Search for the cell housing the specified text and yield its (X, Y) center coordinate. 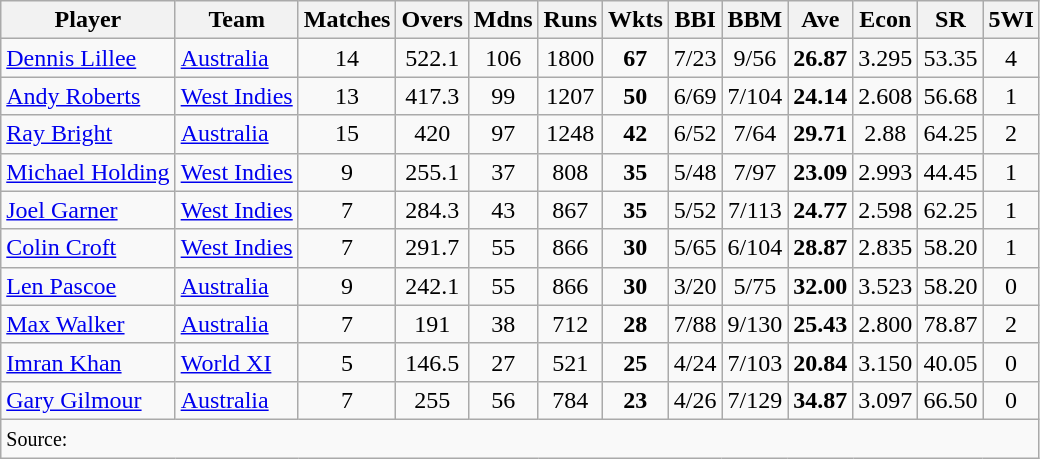
284.3 (432, 210)
37 (503, 172)
Michael Holding (88, 172)
Matches (347, 20)
7/103 (755, 362)
24.77 (820, 210)
Mdns (503, 20)
53.35 (950, 58)
Dennis Lillee (88, 58)
15 (347, 134)
146.5 (432, 362)
7/64 (755, 134)
4 (1011, 58)
3.097 (886, 400)
Len Pascoe (88, 286)
6/52 (695, 134)
25.43 (820, 324)
255.1 (432, 172)
7/104 (755, 96)
Wkts (636, 20)
1800 (570, 58)
784 (570, 400)
13 (347, 96)
Colin Croft (88, 248)
9/56 (755, 58)
7/129 (755, 400)
521 (570, 362)
291.7 (432, 248)
99 (503, 96)
23.09 (820, 172)
420 (432, 134)
Source: (520, 438)
Ave (820, 20)
24.14 (820, 96)
242.1 (432, 286)
6/69 (695, 96)
62.25 (950, 210)
40.05 (950, 362)
2.993 (886, 172)
2.598 (886, 210)
5/65 (695, 248)
32.00 (820, 286)
29.71 (820, 134)
SR (950, 20)
7/88 (695, 324)
712 (570, 324)
66.50 (950, 400)
20.84 (820, 362)
1207 (570, 96)
2.835 (886, 248)
7/23 (695, 58)
97 (503, 134)
Runs (570, 20)
Imran Khan (88, 362)
3.150 (886, 362)
7/113 (755, 210)
5/75 (755, 286)
3/20 (695, 286)
14 (347, 58)
43 (503, 210)
25 (636, 362)
78.87 (950, 324)
7/97 (755, 172)
3.523 (886, 286)
Joel Garner (88, 210)
2.88 (886, 134)
56.68 (950, 96)
67 (636, 58)
106 (503, 58)
522.1 (432, 58)
56 (503, 400)
2.800 (886, 324)
50 (636, 96)
64.25 (950, 134)
23 (636, 400)
Team (236, 20)
6/104 (755, 248)
191 (432, 324)
27 (503, 362)
38 (503, 324)
255 (432, 400)
5/52 (695, 210)
Ray Bright (88, 134)
5WI (1011, 20)
417.3 (432, 96)
BBM (755, 20)
World XI (236, 362)
BBI (695, 20)
Max Walker (88, 324)
Player (88, 20)
28.87 (820, 248)
867 (570, 210)
808 (570, 172)
34.87 (820, 400)
Econ (886, 20)
5/48 (695, 172)
Overs (432, 20)
Andy Roberts (88, 96)
5 (347, 362)
44.45 (950, 172)
1248 (570, 134)
28 (636, 324)
9/130 (755, 324)
4/24 (695, 362)
26.87 (820, 58)
4/26 (695, 400)
42 (636, 134)
2.608 (886, 96)
Gary Gilmour (88, 400)
3.295 (886, 58)
